Output the [x, y] coordinate of the center of the cell containing the given text.  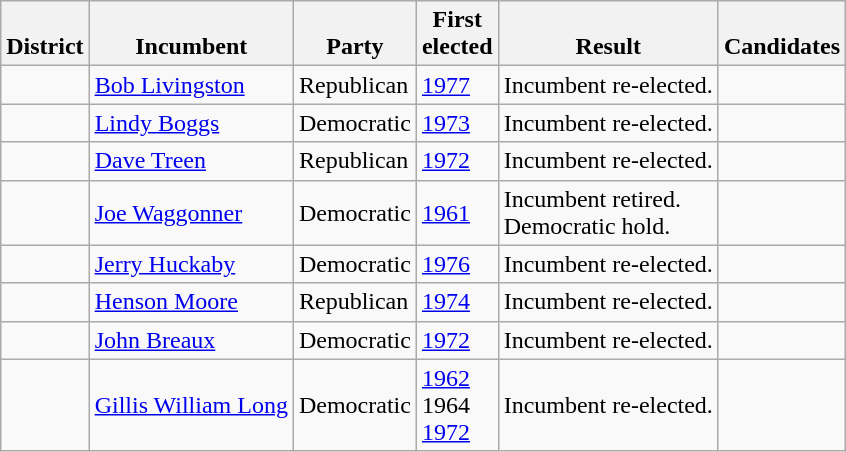
Jerry Huckaby [191, 264]
1976 [457, 264]
1973 [457, 123]
District [45, 34]
Incumbent retired.Democratic hold. [608, 212]
1977 [457, 85]
19621964 1972 [457, 405]
Party [354, 34]
1974 [457, 302]
John Breaux [191, 340]
Lindy Boggs [191, 123]
Incumbent [191, 34]
Henson Moore [191, 302]
Firstelected [457, 34]
Dave Treen [191, 161]
1961 [457, 212]
Candidates [782, 34]
Bob Livingston [191, 85]
Joe Waggonner [191, 212]
Gillis William Long [191, 405]
Result [608, 34]
